Search for the cell housing the specified text and yield its (x, y) center coordinate. 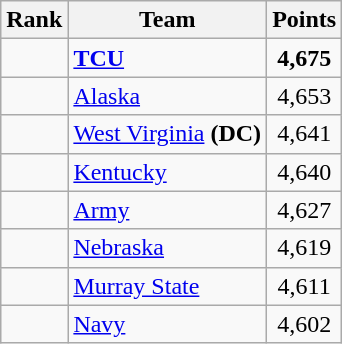
4,641 (304, 134)
4,675 (304, 58)
4,602 (304, 324)
Rank (34, 20)
Navy (168, 324)
4,611 (304, 286)
Army (168, 210)
Kentucky (168, 172)
Murray State (168, 286)
West Virginia (DC) (168, 134)
4,640 (304, 172)
Nebraska (168, 248)
4,627 (304, 210)
Alaska (168, 96)
4,653 (304, 96)
Team (168, 20)
Points (304, 20)
TCU (168, 58)
4,619 (304, 248)
